Locate the cell with the specified text and output its [x, y] center coordinate. 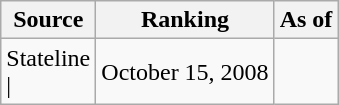
Stateline| [48, 72]
Ranking [185, 20]
As of [306, 20]
October 15, 2008 [185, 72]
Source [48, 20]
